Search for the cell housing the specified text and yield its [X, Y] center coordinate. 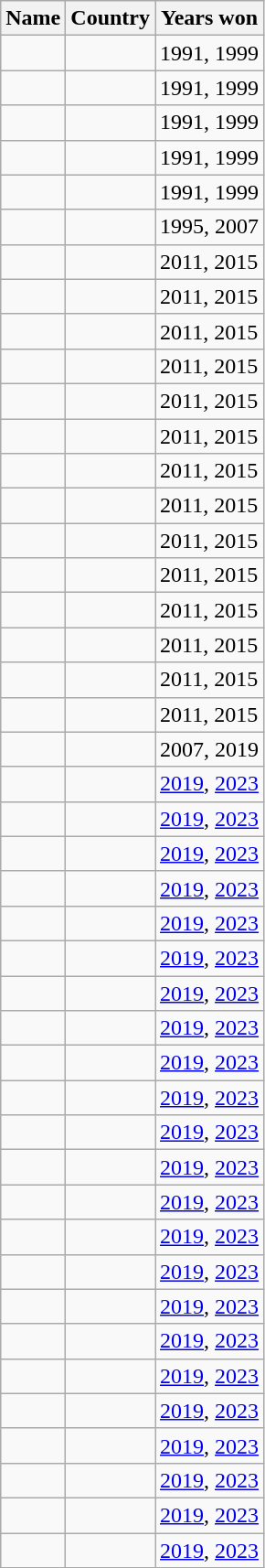
1995, 2007 [210, 227]
Years won [210, 18]
2007, 2019 [210, 749]
Name [33, 18]
Country [111, 18]
